Scan for the cell matching the given text and deliver its (X, Y) coordinate at center. 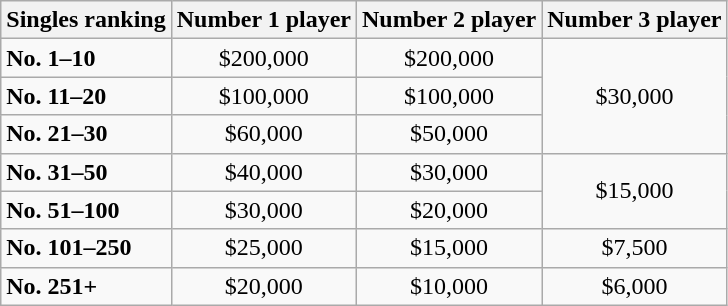
$6,000 (634, 286)
$60,000 (264, 134)
Number 1 player (264, 20)
Number 2 player (448, 20)
No. 101–250 (86, 248)
$25,000 (264, 248)
No. 31–50 (86, 172)
No. 11–20 (86, 96)
No. 251+ (86, 286)
No. 51–100 (86, 210)
$40,000 (264, 172)
Singles ranking (86, 20)
No. 21–30 (86, 134)
Number 3 player (634, 20)
$7,500 (634, 248)
No. 1–10 (86, 58)
$50,000 (448, 134)
$10,000 (448, 286)
